For the text-containing cell, return its midpoint in [X, Y] coordinate format. 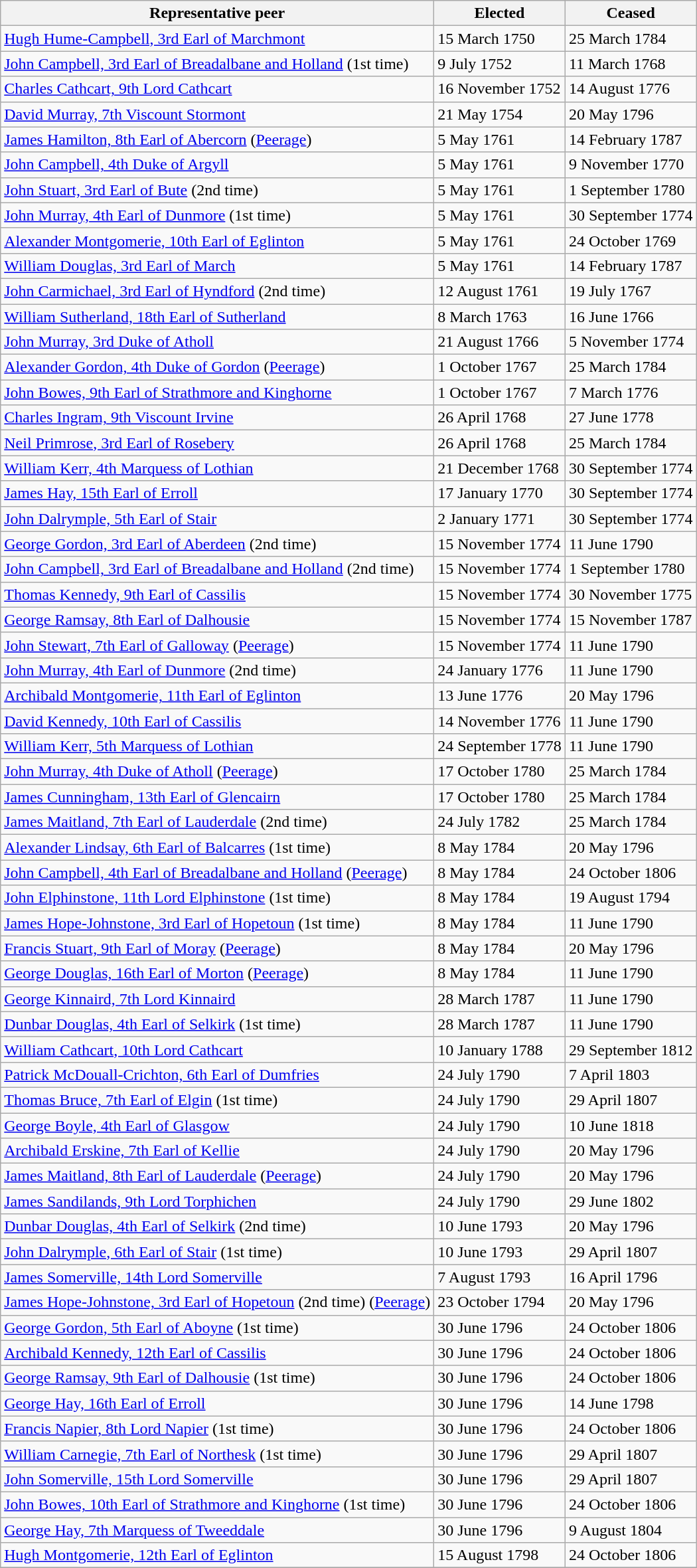
James Hope-Johnstone, 3rd Earl of Hopetoun (1st time) [218, 923]
14 August 1776 [631, 89]
George Boyle, 4th Earl of Glasgow [218, 1126]
Elected [500, 13]
5 November 1774 [631, 342]
Alexander Montgomerie, 10th Earl of Eglinton [218, 240]
William Kerr, 4th Marquess of Lothian [218, 468]
John Carmichael, 3rd Earl of Hyndford (2nd time) [218, 291]
Charles Cathcart, 9th Lord Cathcart [218, 89]
29 September 1812 [631, 1049]
Dunbar Douglas, 4th Earl of Selkirk (2nd time) [218, 1227]
Hugh Montgomerie, 12th Earl of Eglinton [218, 1555]
14 November 1776 [500, 721]
James Hay, 15th Earl of Erroll [218, 493]
Thomas Bruce, 7th Earl of Elgin (1st time) [218, 1100]
George Gordon, 5th Earl of Aboyne (1st time) [218, 1328]
James Hamilton, 8th Earl of Abercorn (Peerage) [218, 139]
15 November 1787 [631, 620]
7 August 1793 [500, 1277]
John Bowes, 10th Earl of Strathmore and Kinghorne (1st time) [218, 1504]
11 March 1768 [631, 64]
24 January 1776 [500, 670]
William Cathcart, 10th Lord Cathcart [218, 1049]
16 June 1766 [631, 317]
John Campbell, 3rd Earl of Breadalbane and Holland (1st time) [218, 64]
George Hay, 7th Marquess of Tweeddale [218, 1529]
George Kinnaird, 7th Lord Kinnaird [218, 999]
William Kerr, 5th Marquess of Lothian [218, 746]
21 December 1768 [500, 468]
John Campbell, 3rd Earl of Breadalbane and Holland (2nd time) [218, 569]
23 October 1794 [500, 1302]
7 April 1803 [631, 1075]
George Ramsay, 8th Earl of Dalhousie [218, 620]
Francis Stuart, 9th Earl of Moray (Peerage) [218, 948]
21 May 1754 [500, 114]
John Stuart, 3rd Earl of Bute (2nd time) [218, 190]
21 August 1766 [500, 342]
John Murray, 4th Duke of Atholl (Peerage) [218, 772]
15 March 1750 [500, 39]
William Sutherland, 18th Earl of Sutherland [218, 317]
John Stewart, 7th Earl of Galloway (Peerage) [218, 645]
Patrick McDouall-Crichton, 6th Earl of Dumfries [218, 1075]
9 August 1804 [631, 1529]
George Ramsay, 9th Earl of Dalhousie (1st time) [218, 1378]
10 June 1818 [631, 1126]
James Maitland, 7th Earl of Lauderdale (2nd time) [218, 822]
George Hay, 16th Earl of Erroll [218, 1403]
9 November 1770 [631, 165]
James Sandilands, 9th Lord Torphichen [218, 1201]
29 June 1802 [631, 1201]
Francis Napier, 8th Lord Napier (1st time) [218, 1429]
19 July 1767 [631, 291]
James Maitland, 8th Earl of Lauderdale (Peerage) [218, 1176]
John Murray, 4th Earl of Dunmore (2nd time) [218, 670]
24 October 1769 [631, 240]
Dunbar Douglas, 4th Earl of Selkirk (1st time) [218, 1024]
27 June 1778 [631, 418]
George Gordon, 3rd Earl of Aberdeen (2nd time) [218, 544]
Alexander Gordon, 4th Duke of Gordon (Peerage) [218, 367]
David Kennedy, 10th Earl of Cassilis [218, 721]
John Elphinstone, 11th Lord Elphinstone (1st time) [218, 898]
John Bowes, 9th Earl of Strathmore and Kinghorne [218, 392]
William Carnegie, 7th Earl of Northesk (1st time) [218, 1454]
Thomas Kennedy, 9th Earl of Cassilis [218, 594]
16 November 1752 [500, 89]
13 June 1776 [500, 695]
Hugh Hume-Campbell, 3rd Earl of Marchmont [218, 39]
14 June 1798 [631, 1403]
7 March 1776 [631, 392]
9 July 1752 [500, 64]
30 November 1775 [631, 594]
George Douglas, 16th Earl of Morton (Peerage) [218, 974]
2 January 1771 [500, 519]
John Dalrymple, 5th Earl of Stair [218, 519]
16 April 1796 [631, 1277]
24 July 1782 [500, 822]
John Campbell, 4th Earl of Breadalbane and Holland (Peerage) [218, 873]
24 September 1778 [500, 746]
Representative peer [218, 13]
Neil Primrose, 3rd Earl of Rosebery [218, 443]
Archibald Kennedy, 12th Earl of Cassilis [218, 1353]
15 August 1798 [500, 1555]
8 March 1763 [500, 317]
Archibald Montgomerie, 11th Earl of Eglinton [218, 695]
Archibald Erskine, 7th Earl of Kellie [218, 1151]
Ceased [631, 13]
James Cunningham, 13th Earl of Glencairn [218, 797]
John Murray, 3rd Duke of Atholl [218, 342]
James Somerville, 14th Lord Somerville [218, 1277]
John Somerville, 15th Lord Somerville [218, 1479]
James Hope-Johnstone, 3rd Earl of Hopetoun (2nd time) (Peerage) [218, 1302]
John Dalrymple, 6th Earl of Stair (1st time) [218, 1252]
19 August 1794 [631, 898]
John Murray, 4th Earl of Dunmore (1st time) [218, 215]
John Campbell, 4th Duke of Argyll [218, 165]
10 January 1788 [500, 1049]
Alexander Lindsay, 6th Earl of Balcarres (1st time) [218, 847]
12 August 1761 [500, 291]
17 January 1770 [500, 493]
William Douglas, 3rd Earl of March [218, 266]
David Murray, 7th Viscount Stormont [218, 114]
Charles Ingram, 9th Viscount Irvine [218, 418]
